Scan for the cell matching the given text and deliver its (x, y) coordinate at center. 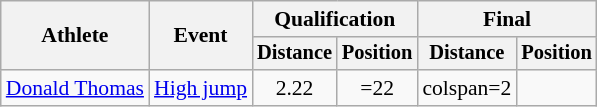
High jump (200, 88)
Event (200, 36)
Athlete (75, 36)
Donald Thomas (75, 88)
=22 (377, 88)
Final (506, 19)
2.22 (294, 88)
colspan=2 (466, 88)
Qualification (334, 19)
